From the cell containing the given text, extract its center point as (X, Y) coordinate. 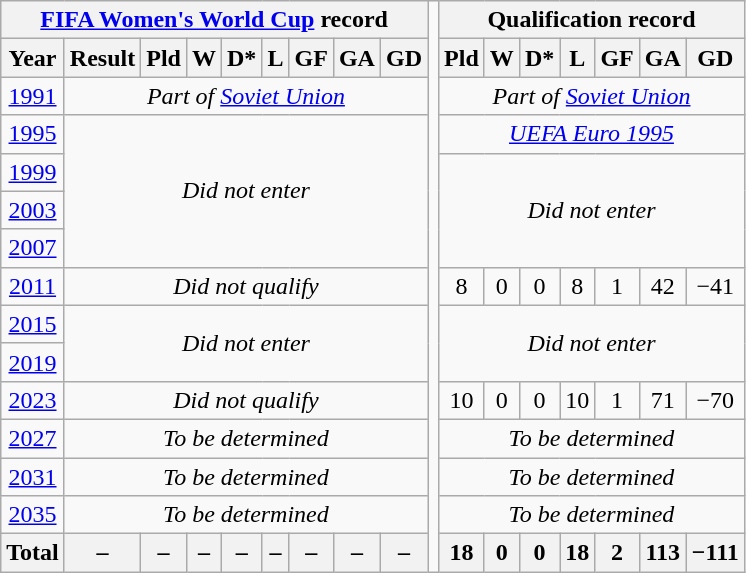
2 (617, 553)
2015 (33, 324)
UEFA Euro 1995 (592, 134)
−70 (715, 400)
2027 (33, 438)
2023 (33, 400)
Year (33, 58)
1995 (33, 134)
2011 (33, 286)
2035 (33, 515)
−111 (715, 553)
42 (662, 286)
2007 (33, 248)
2003 (33, 210)
2031 (33, 477)
71 (662, 400)
Result (102, 58)
2019 (33, 362)
Total (33, 553)
1991 (33, 96)
1999 (33, 172)
FIFA Women's World Cup record (214, 20)
Qualification record (592, 20)
113 (662, 553)
−41 (715, 286)
